Extract the [x, y] coordinate from the center of the cell holding the provided text.  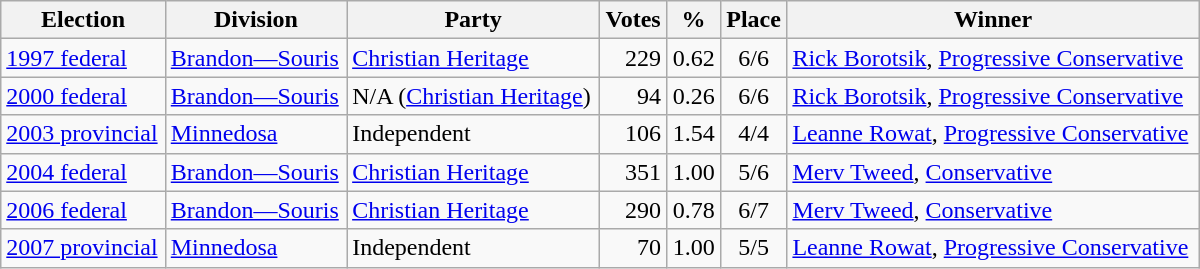
229 [634, 58]
2003 provincial [83, 134]
290 [634, 210]
70 [634, 248]
% [694, 20]
0.26 [694, 96]
5/5 [754, 248]
106 [634, 134]
0.78 [694, 210]
Winner [993, 20]
2007 provincial [83, 248]
2004 federal [83, 172]
Party [474, 20]
2000 federal [83, 96]
1997 federal [83, 58]
1.54 [694, 134]
Votes [634, 20]
351 [634, 172]
94 [634, 96]
Place [754, 20]
Division [256, 20]
N/A (Christian Heritage) [474, 96]
4/4 [754, 134]
0.62 [694, 58]
2006 federal [83, 210]
5/6 [754, 172]
Election [83, 20]
6/7 [754, 210]
